Find where the given text appears and provide that cell's center as [X, Y] coordinate. 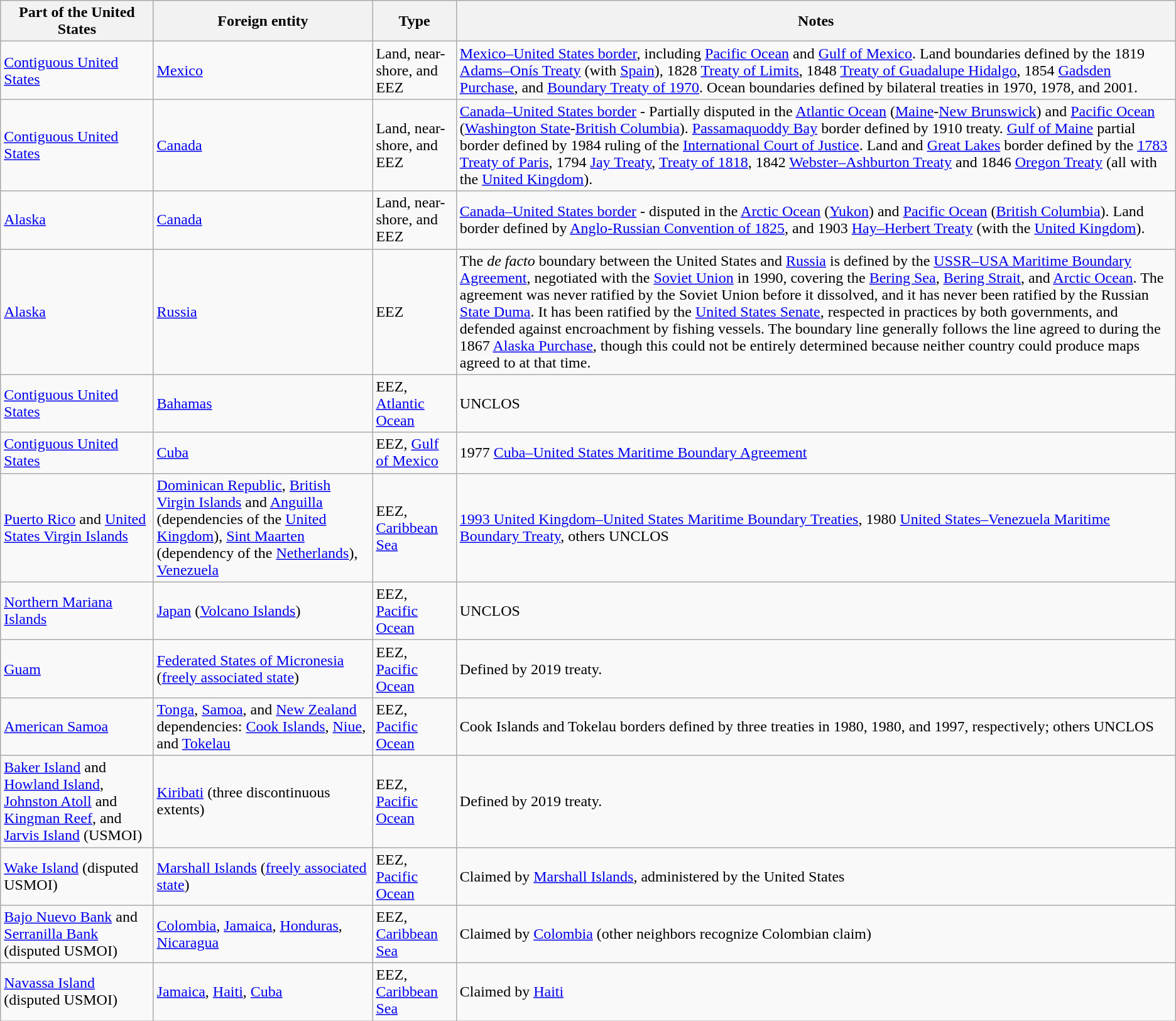
Jamaica, Haiti, Cuba [263, 992]
Marshall Islands (freely associated state) [263, 876]
Dominican Republic, British Virgin Islands and Anguilla (dependencies of the United Kingdom), Sint Maarten (dependency of the Netherlands), Venezuela [263, 528]
Claimed by Haiti [815, 992]
American Samoa [77, 726]
EEZ, Gulf of Mexico [415, 452]
Mexico [263, 70]
Puerto Rico and United States Virgin Islands [77, 528]
Northern Mariana Islands [77, 611]
Tonga, Samoa, and New Zealand dependencies: Cook Islands, Niue, and Tokelau [263, 726]
Wake Island (disputed USMOI) [77, 876]
Guam [77, 669]
Baker Island and Howland Island, Johnston Atoll and Kingman Reef, and Jarvis Island (USMOI) [77, 801]
Kiribati (three discontinuous extents) [263, 801]
1977 Cuba–United States Maritime Boundary Agreement [815, 452]
EEZ, Atlantic Ocean [415, 403]
Colombia, Jamaica, Honduras, Nicaragua [263, 934]
Japan (Volcano Islands) [263, 611]
Part of the United States [77, 21]
Notes [815, 21]
Cuba [263, 452]
Bahamas [263, 403]
Foreign entity [263, 21]
EEZ [415, 312]
Claimed by Marshall Islands, administered by the United States [815, 876]
Navassa Island (disputed USMOI) [77, 992]
Type [415, 21]
1993 United Kingdom–United States Maritime Boundary Treaties, 1980 United States–Venezuela Maritime Boundary Treaty, others UNCLOS [815, 528]
Federated States of Micronesia (freely associated state) [263, 669]
Cook Islands and Tokelau borders defined by three treaties in 1980, 1980, and 1997, respectively; others UNCLOS [815, 726]
Russia [263, 312]
Bajo Nuevo Bank and Serranilla Bank (disputed USMOI) [77, 934]
Claimed by Colombia (other neighbors recognize Colombian claim) [815, 934]
